Determine the (x, y) coordinate at the center of the cell enclosing the given text.  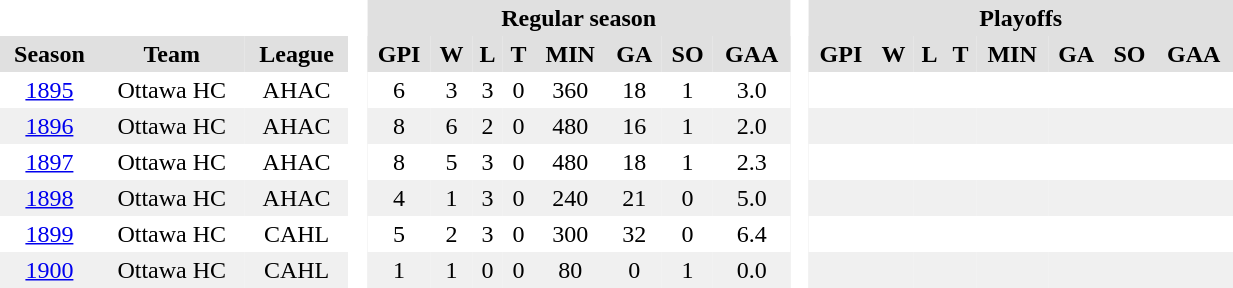
6.4 (752, 234)
2.3 (752, 162)
1900 (50, 270)
80 (570, 270)
1899 (50, 234)
300 (570, 234)
0.0 (752, 270)
Team (172, 54)
21 (634, 198)
4 (399, 198)
5.0 (752, 198)
240 (570, 198)
1896 (50, 126)
League (297, 54)
2.0 (752, 126)
Regular season (578, 18)
32 (634, 234)
1897 (50, 162)
1898 (50, 198)
1895 (50, 90)
Playoffs (1020, 18)
360 (570, 90)
Season (50, 54)
16 (634, 126)
3.0 (752, 90)
